Determine the (x, y) coordinate at the center of the cell enclosing the given text.  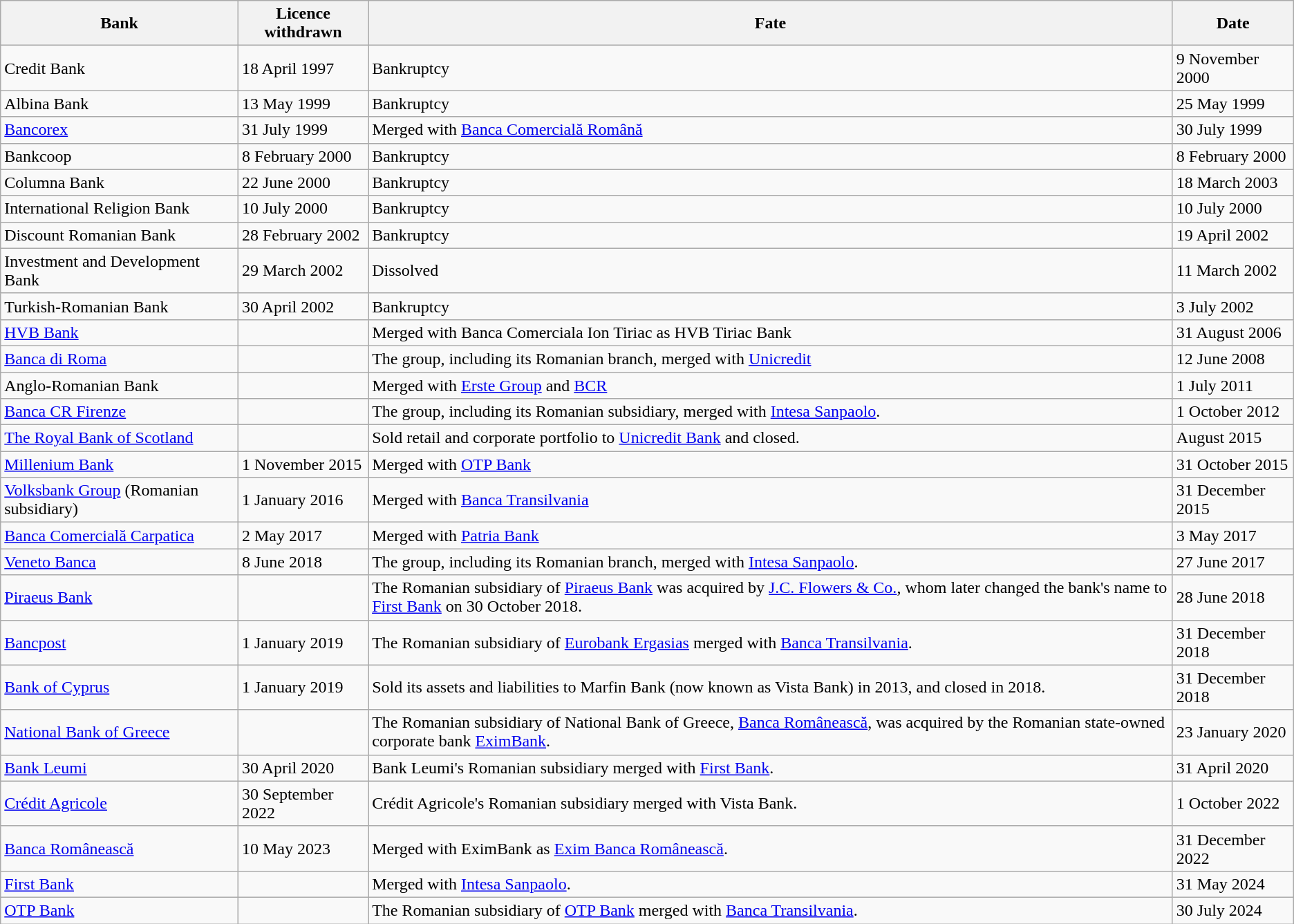
Bank of Cyprus (120, 687)
31 December 2022 (1233, 849)
Merged with EximBank as Exim Banca Românească. (771, 849)
Banca Românească (120, 849)
Crédit Agricole's Romanian subsidiary merged with Vista Bank. (771, 803)
29 March 2002 (303, 271)
Merged with Banca Comercială Română (771, 130)
31 December 2015 (1233, 500)
Bank Leumi (120, 768)
31 July 1999 (303, 130)
22 June 2000 (303, 182)
18 March 2003 (1233, 182)
27 June 2017 (1233, 562)
Merged with Erste Group and BCR (771, 385)
Banca CR Firenze (120, 412)
31 October 2015 (1233, 464)
30 April 2020 (303, 768)
12 June 2008 (1233, 359)
30 September 2022 (303, 803)
Volksbank Group (Romanian subsidiary) (120, 500)
9 November 2000 (1233, 68)
1 November 2015 (303, 464)
Piraeus Bank (120, 597)
Date (1233, 23)
Bancpost (120, 643)
25 May 1999 (1233, 104)
1 July 2011 (1233, 385)
The Romanian subsidiary of Piraeus Bank was acquired by J.C. Flowers & Co., whom later changed the bank's name to First Bank on 30 October 2018. (771, 597)
Turkish-Romanian Bank (120, 306)
Banca di Roma (120, 359)
International Religion Bank (120, 209)
Investment and Development Bank (120, 271)
The group, including its Romanian branch, merged with Unicredit (771, 359)
31 August 2006 (1233, 332)
30 July 2024 (1233, 910)
Dissolved (771, 271)
August 2015 (1233, 438)
Merged with Banca Comerciala Ion Tiriac as HVB Tiriac Bank (771, 332)
1 January 2016 (303, 500)
Millenium Bank (120, 464)
23 January 2020 (1233, 733)
Discount Romanian Bank (120, 235)
Merged with OTP Bank (771, 464)
10 May 2023 (303, 849)
31 April 2020 (1233, 768)
18 April 1997 (303, 68)
30 April 2002 (303, 306)
Merged with Banca Transilvania (771, 500)
Banca Comercială Carpatica (120, 536)
28 February 2002 (303, 235)
13 May 1999 (303, 104)
The Romanian subsidiary of National Bank of Greece, Banca Românească, was acquired by the Romanian state-owned corporate bank EximBank. (771, 733)
Sold its assets and liabilities to Marfin Bank (now known as Vista Bank) in 2013, and closed in 2018. (771, 687)
Credit Bank (120, 68)
1 October 2022 (1233, 803)
Sold retail and corporate portfolio to Unicredit Bank and closed. (771, 438)
Merged with Patria Bank (771, 536)
30 July 1999 (1233, 130)
8 June 2018 (303, 562)
2 May 2017 (303, 536)
28 June 2018 (1233, 597)
Bank Leumi's Romanian subsidiary merged with First Bank. (771, 768)
The Romanian subsidiary of Eurobank Ergasias merged with Banca Transilvania. (771, 643)
11 March 2002 (1233, 271)
National Bank of Greece (120, 733)
Albina Bank (120, 104)
HVB Bank (120, 332)
Bankcoop (120, 156)
OTP Bank (120, 910)
Anglo-Romanian Bank (120, 385)
Licence withdrawn (303, 23)
19 April 2002 (1233, 235)
31 May 2024 (1233, 884)
Fate (771, 23)
Bank (120, 23)
The group, including its Romanian branch, merged with Intesa Sanpaolo. (771, 562)
Veneto Banca (120, 562)
3 July 2002 (1233, 306)
1 October 2012 (1233, 412)
3 May 2017 (1233, 536)
The Royal Bank of Scotland (120, 438)
First Bank (120, 884)
The group, including its Romanian subsidiary, merged with Intesa Sanpaolo. (771, 412)
Merged with Intesa Sanpaolo. (771, 884)
Columna Bank (120, 182)
Bancorex (120, 130)
The Romanian subsidiary of OTP Bank merged with Banca Transilvania. (771, 910)
Crédit Agricole (120, 803)
